Determine the [x, y] coordinate at the center of the cell enclosing the given text.  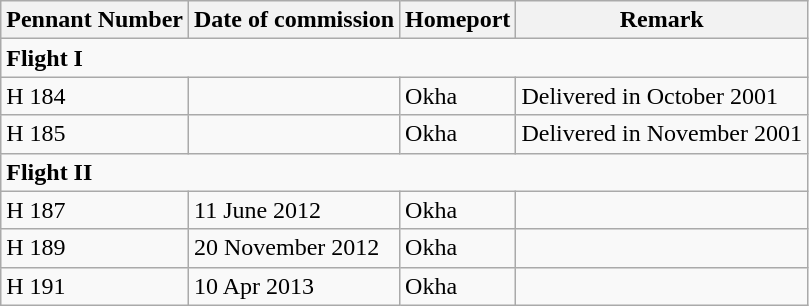
Delivered in October 2001 [662, 96]
20 November 2012 [294, 248]
Remark [662, 20]
Delivered in November 2001 [662, 134]
H 184 [95, 96]
H 185 [95, 134]
Flight I [404, 58]
10 Apr 2013 [294, 286]
H 189 [95, 248]
H 191 [95, 286]
H 187 [95, 210]
11 June 2012 [294, 210]
Pennant Number [95, 20]
Date of commission [294, 20]
Flight II [404, 172]
Homeport [458, 20]
